Detect which cell encompasses the target text, then output its [x, y] center coordinate. 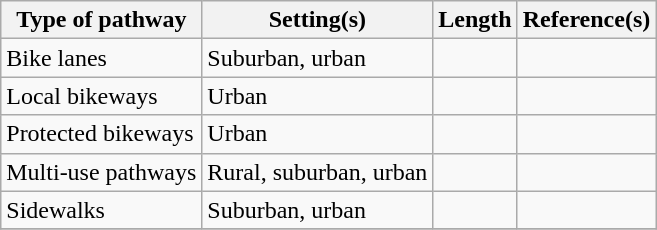
Protected bikeways [102, 134]
Rural, suburban, urban [318, 172]
Bike lanes [102, 58]
Multi-use pathways [102, 172]
Sidewalks [102, 210]
Reference(s) [586, 20]
Setting(s) [318, 20]
Local bikeways [102, 96]
Type of pathway [102, 20]
Length [475, 20]
